Identify which cell holds the provided text, then report its [X, Y] central coordinate. 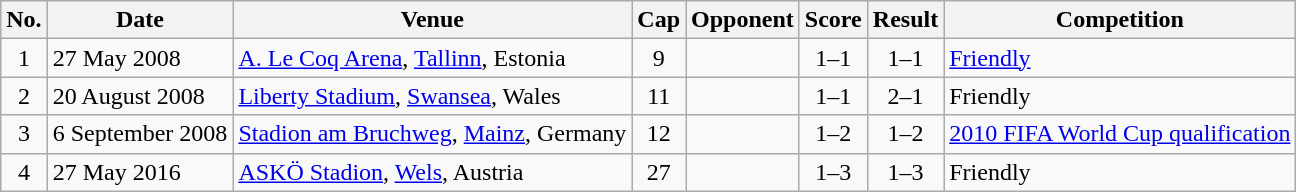
ASKÖ Stadion, Wels, Austria [432, 172]
Opponent [743, 20]
No. [24, 20]
20 August 2008 [140, 96]
A. Le Coq Arena, Tallinn, Estonia [432, 58]
4 [24, 172]
27 May 2008 [140, 58]
2010 FIFA World Cup qualification [1120, 134]
2 [24, 96]
27 [659, 172]
Liberty Stadium, Swansea, Wales [432, 96]
Result [905, 20]
Venue [432, 20]
Stadion am Bruchweg, Mainz, Germany [432, 134]
12 [659, 134]
Competition [1120, 20]
Date [140, 20]
27 May 2016 [140, 172]
2–1 [905, 96]
9 [659, 58]
Cap [659, 20]
11 [659, 96]
Score [833, 20]
1 [24, 58]
3 [24, 134]
6 September 2008 [140, 134]
